Provide the (X, Y) coordinate of the cell's center where the given text is located.  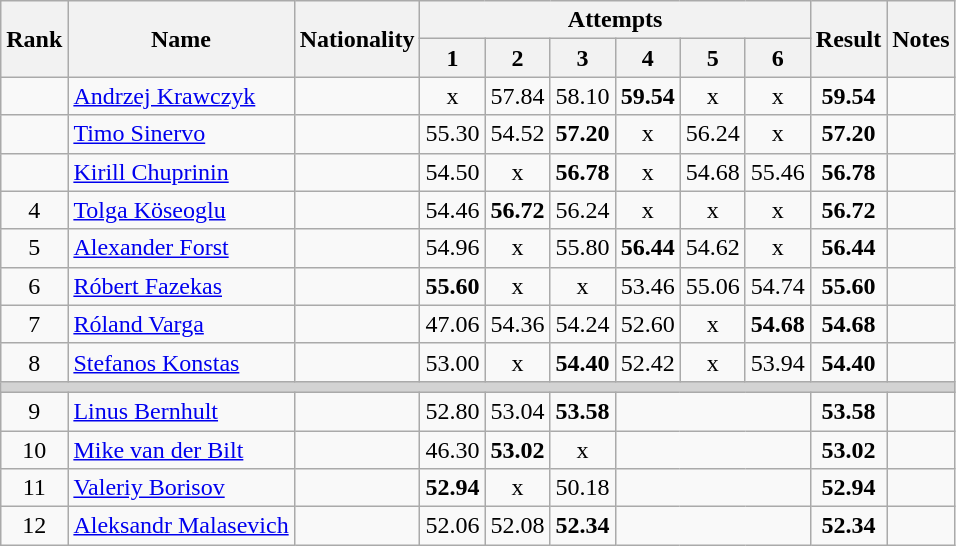
55.30 (452, 134)
Name (181, 39)
10 (34, 449)
Timo Sinervo (181, 134)
12 (34, 526)
46.30 (452, 449)
11 (34, 488)
1 (452, 58)
Andrzej Krawczyk (181, 96)
7 (34, 324)
Alexander Forst (181, 248)
Attempts (615, 20)
8 (34, 362)
Mike van der Bilt (181, 449)
53.94 (778, 362)
55.80 (582, 248)
Valeriy Borisov (181, 488)
Tolga Köseoglu (181, 210)
52.42 (648, 362)
Rank (34, 39)
Róland Varga (181, 324)
54.96 (452, 248)
52.60 (648, 324)
54.74 (778, 286)
54.46 (452, 210)
52.08 (518, 526)
3 (582, 58)
54.36 (518, 324)
47.06 (452, 324)
52.80 (452, 411)
58.10 (582, 96)
Notes (921, 39)
53.00 (452, 362)
2 (518, 58)
54.52 (518, 134)
9 (34, 411)
Result (848, 39)
Linus Bernhult (181, 411)
55.06 (712, 286)
55.46 (778, 172)
52.06 (452, 526)
Aleksandr Malasevich (181, 526)
Stefanos Konstas (181, 362)
54.62 (712, 248)
Nationality (357, 39)
53.04 (518, 411)
57.84 (518, 96)
53.46 (648, 286)
Kirill Chuprinin (181, 172)
Róbert Fazekas (181, 286)
54.50 (452, 172)
54.24 (582, 324)
50.18 (582, 488)
